Pinpoint the cell where the given text exists, returning its (X, Y) midpoint coordinate. 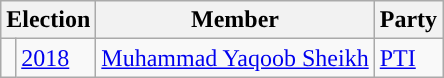
PTI (408, 58)
Member (235, 20)
Election (48, 20)
2018 (56, 58)
Muhammad Yaqoob Sheikh (235, 58)
Party (408, 20)
